From the cell containing the given text, extract its center point as (x, y) coordinate. 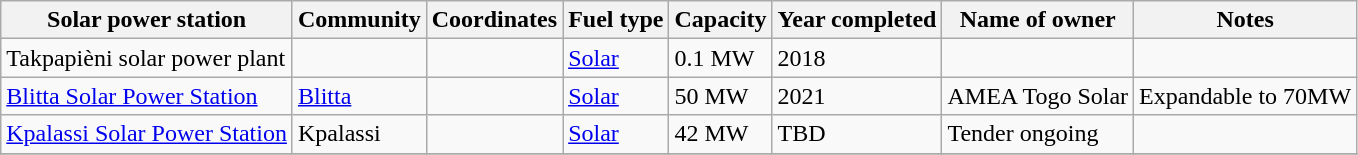
Takpapièni solar power plant (147, 58)
Blitta (359, 96)
50 MW (720, 96)
Capacity (720, 20)
Solar power station (147, 20)
Blitta Solar Power Station (147, 96)
Kpalassi Solar Power Station (147, 134)
Coordinates (494, 20)
42 MW (720, 134)
Notes (1246, 20)
2021 (857, 96)
AMEA Togo Solar (1038, 96)
Tender ongoing (1038, 134)
Kpalassi (359, 134)
TBD (857, 134)
Community (359, 20)
Name of owner (1038, 20)
2018 (857, 58)
Fuel type (616, 20)
0.1 MW (720, 58)
Year completed (857, 20)
Expandable to 70MW (1246, 96)
